Search for the cell housing the specified text and yield its [X, Y] center coordinate. 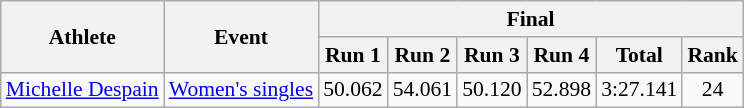
Athlete [82, 36]
Run 4 [562, 55]
24 [712, 90]
Run 3 [492, 55]
50.062 [352, 90]
54.061 [422, 90]
Final [530, 19]
Run 1 [352, 55]
50.120 [492, 90]
Run 2 [422, 55]
3:27.141 [639, 90]
Rank [712, 55]
Event [241, 36]
Michelle Despain [82, 90]
52.898 [562, 90]
Total [639, 55]
Women's singles [241, 90]
